Locate the cell with the specified text and output its [x, y] center coordinate. 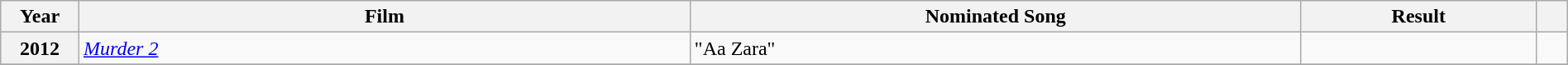
Nominated Song [996, 17]
Result [1418, 17]
Year [40, 17]
2012 [40, 48]
"Aa Zara" [996, 48]
Film [384, 17]
Murder 2 [384, 48]
